Find where the given text appears and provide that cell's center as (X, Y) coordinate. 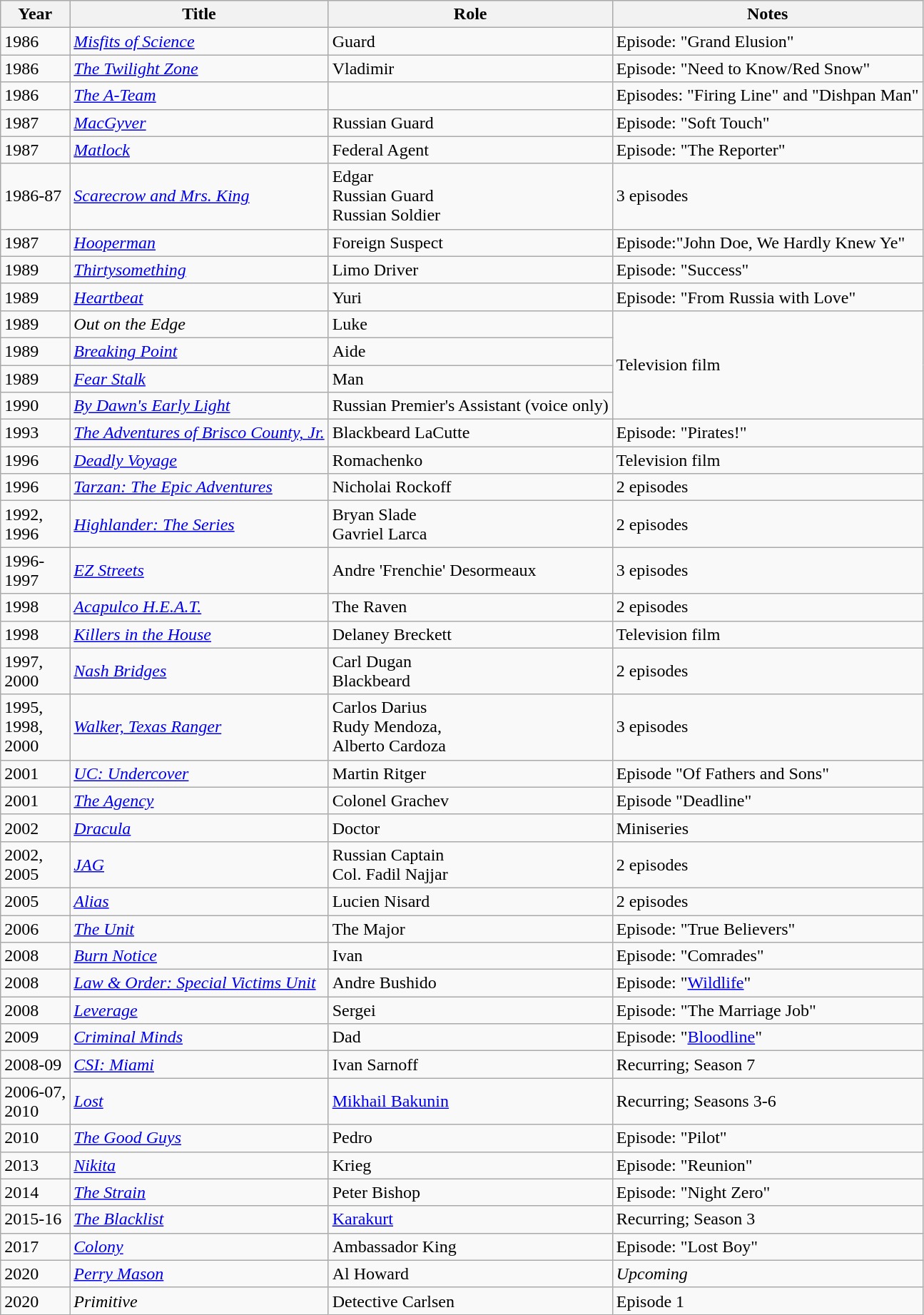
1993 (36, 433)
Episode: "Comrades" (768, 956)
MacGyver (199, 123)
Man (470, 379)
Fear Stalk (199, 379)
Pedro (470, 1138)
Karakurt (470, 1219)
Episodes: "Firing Line" and "Dishpan Man" (768, 96)
Miniseries (768, 828)
Episode: "The Marriage Job" (768, 1010)
Episode:"John Doe, We Hardly Knew Ye" (768, 243)
Episode: "Bloodline" (768, 1037)
Alias (199, 901)
Notes (768, 14)
Episode: "Pilot" (768, 1138)
2017 (36, 1247)
Criminal Minds (199, 1037)
Recurring; Season 7 (768, 1065)
Killers in the House (199, 634)
Krieg (470, 1165)
Episode: "Wildlife" (768, 983)
Sergei (470, 1010)
The Raven (470, 607)
Upcoming (768, 1274)
2002,2005 (36, 865)
The A-Team (199, 96)
2006 (36, 928)
Episode: "Night Zero" (768, 1192)
Episode "Of Fathers and Sons" (768, 773)
Dracula (199, 828)
Deadly Voyage (199, 460)
Luke (470, 324)
1995,1998,2000 (36, 727)
Lucien Nisard (470, 901)
Bryan SladeGavriel Larca (470, 524)
Andre Bushido (470, 983)
2008-09 (36, 1065)
1996-1997 (36, 571)
CSI: Miami (199, 1065)
Recurring; Season 3 (768, 1219)
2009 (36, 1037)
By Dawn's Early Light (199, 406)
Walker, Texas Ranger (199, 727)
Episode "Deadline" (768, 801)
Guard (470, 41)
Episode: "Grand Elusion" (768, 41)
Ivan (470, 956)
Highlander: The Series (199, 524)
The Twilight Zone (199, 68)
Primitive (199, 1301)
Perry Mason (199, 1274)
Episode: "Reunion" (768, 1165)
Matlock (199, 150)
Out on the Edge (199, 324)
Detective Carlsen (470, 1301)
Tarzan: The Epic Adventures (199, 487)
The Major (470, 928)
2010 (36, 1138)
Romachenko (470, 460)
Acapulco H.E.A.T. (199, 607)
Episode: "The Reporter" (768, 150)
1990 (36, 406)
Yuri (470, 297)
Law & Order: Special Victims Unit (199, 983)
Carl DuganBlackbeard (470, 671)
JAG (199, 865)
2002 (36, 828)
Russian Premier's Assistant (voice only) (470, 406)
Thirtysomething (199, 270)
Ivan Sarnoff (470, 1065)
Nicholai Rockoff (470, 487)
Limo Driver (470, 270)
Recurring; Seasons 3-6 (768, 1102)
Blackbeard LaCutte (470, 433)
Scarecrow and Mrs. King (199, 196)
Episode: "From Russia with Love" (768, 297)
Episode: "Pirates!" (768, 433)
The Adventures of Brisco County, Jr. (199, 433)
Ambassador King (470, 1247)
Burn Notice (199, 956)
Doctor (470, 828)
2014 (36, 1192)
Episode: "Need to Know/Red Snow" (768, 68)
Hooperman (199, 243)
Leverage (199, 1010)
Nikita (199, 1165)
Foreign Suspect (470, 243)
The Blacklist (199, 1219)
Episode: "Soft Touch" (768, 123)
Mikhail Bakunin (470, 1102)
1997,2000 (36, 671)
Colonel Grachev (470, 801)
2013 (36, 1165)
Heartbeat (199, 297)
The Strain (199, 1192)
1992,1996 (36, 524)
2015-16 (36, 1219)
Federal Agent (470, 150)
Title (199, 14)
The Agency (199, 801)
Peter Bishop (470, 1192)
Colony (199, 1247)
Delaney Breckett (470, 634)
Breaking Point (199, 351)
Dad (470, 1037)
Episode: "Success" (768, 270)
Martin Ritger (470, 773)
2006-07,2010 (36, 1102)
EZ Streets (199, 571)
Russian Guard (470, 123)
Aide (470, 351)
Year (36, 14)
Episode: "True Believers" (768, 928)
Carlos DariusRudy Mendoza,Alberto Cardoza (470, 727)
Vladimir (470, 68)
Episode: "Lost Boy" (768, 1247)
Episode 1 (768, 1301)
Russian CaptainCol. Fadil Najjar (470, 865)
Al Howard (470, 1274)
The Unit (199, 928)
1986-87 (36, 196)
EdgarRussian GuardRussian Soldier (470, 196)
Nash Bridges (199, 671)
UC: Undercover (199, 773)
2005 (36, 901)
Misfits of Science (199, 41)
The Good Guys (199, 1138)
Andre 'Frenchie' Desormeaux (470, 571)
Role (470, 14)
Lost (199, 1102)
